Locate the cell with the specified text and output its [X, Y] center coordinate. 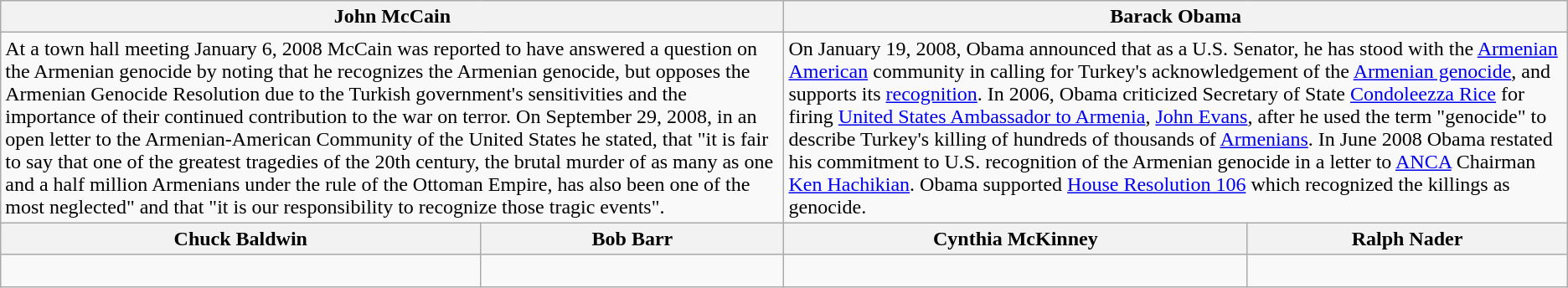
Barack Obama [1176, 17]
Cynthia McKinney [1015, 239]
Bob Barr [632, 239]
Chuck Baldwin [241, 239]
Ralph Nader [1407, 239]
John McCain [392, 17]
